Locate the cell with the specified text and output its (x, y) center coordinate. 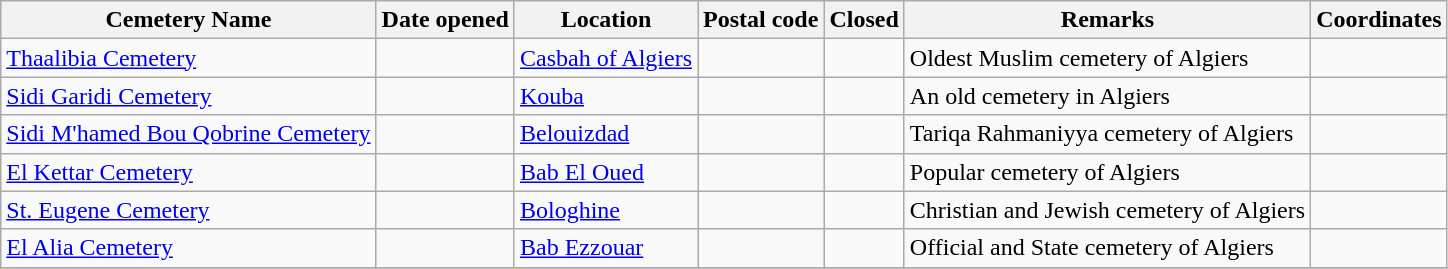
St. Eugene Cemetery (188, 210)
Official and State cemetery of Algiers (1107, 248)
Christian and Jewish cemetery of Algiers (1107, 210)
Popular cemetery of Algiers (1107, 172)
An old cemetery in Algiers (1107, 96)
Oldest Muslim cemetery of Algiers (1107, 58)
Thaalibia Cemetery (188, 58)
Postal code (761, 20)
Date opened (445, 20)
Location (606, 20)
Belouizdad (606, 134)
Bologhine (606, 210)
El Alia Cemetery (188, 248)
Tariqa Rahmaniyya cemetery of Algiers (1107, 134)
Closed (864, 20)
Coordinates (1379, 20)
Cemetery Name (188, 20)
Sidi M'hamed Bou Qobrine Cemetery (188, 134)
Kouba (606, 96)
Casbah of Algiers (606, 58)
Sidi Garidi Cemetery (188, 96)
Bab Ezzouar (606, 248)
Remarks (1107, 20)
El Kettar Cemetery (188, 172)
Bab El Oued (606, 172)
